Output the [X, Y] coordinate of the center of the cell containing the given text.  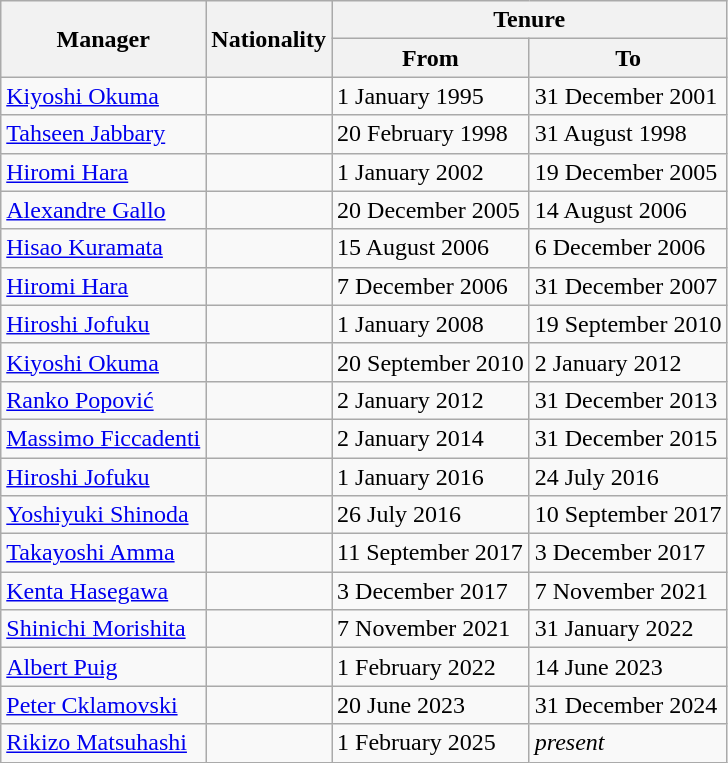
20 December 2005 [431, 210]
Manager [104, 39]
Tenure [530, 20]
1 February 2025 [431, 743]
7 December 2006 [431, 286]
Alexandre Gallo [104, 210]
Nationality [269, 39]
Yoshiyuki Shinoda [104, 515]
19 September 2010 [628, 324]
Rikizo Matsuhashi [104, 743]
20 June 2023 [431, 705]
present [628, 743]
Shinichi Morishita [104, 629]
14 June 2023 [628, 667]
19 December 2005 [628, 172]
Kenta Hasegawa [104, 591]
20 February 1998 [431, 134]
Massimo Ficcadenti [104, 438]
31 January 2022 [628, 629]
26 July 2016 [431, 515]
Albert Puig [104, 667]
Takayoshi Amma [104, 553]
10 September 2017 [628, 515]
24 July 2016 [628, 477]
1 January 2016 [431, 477]
1 January 2002 [431, 172]
1 January 1995 [431, 96]
31 December 2015 [628, 438]
From [431, 58]
14 August 2006 [628, 210]
Ranko Popović [104, 400]
To [628, 58]
Peter Cklamovski [104, 705]
1 January 2008 [431, 324]
20 September 2010 [431, 362]
31 December 2024 [628, 705]
11 September 2017 [431, 553]
Hisao Kuramata [104, 248]
2 January 2014 [431, 438]
31 December 2007 [628, 286]
15 August 2006 [431, 248]
Tahseen Jabbary [104, 134]
31 August 1998 [628, 134]
31 December 2001 [628, 96]
1 February 2022 [431, 667]
6 December 2006 [628, 248]
31 December 2013 [628, 400]
